Capture the cell that displays the provided text and extract its (X, Y) central coordinate. 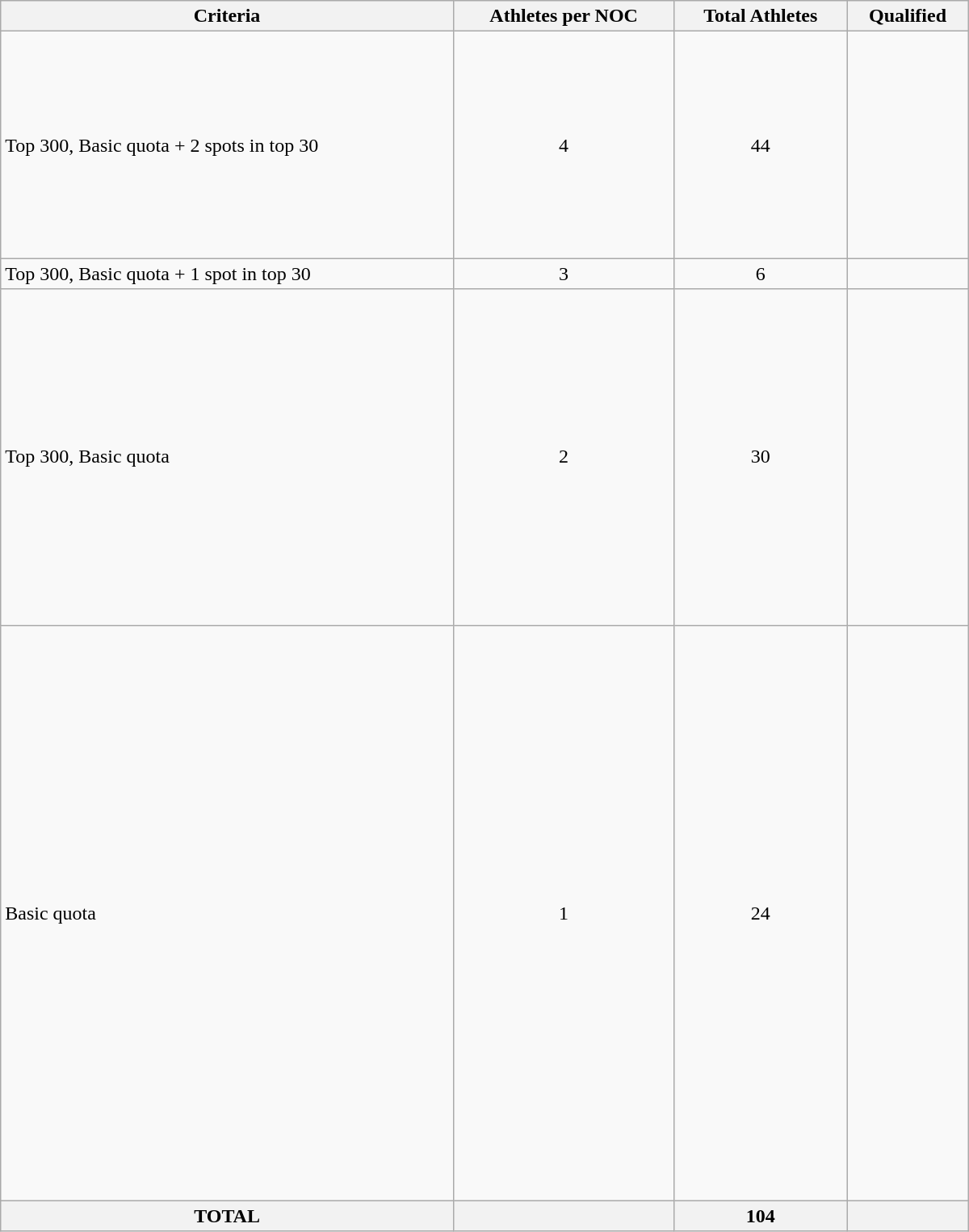
3 (564, 274)
4 (564, 145)
44 (761, 145)
104 (761, 1216)
Top 300, Basic quota + 1 spot in top 30 (228, 274)
Qualified (908, 16)
Athletes per NOC (564, 16)
Top 300, Basic quota + 2 spots in top 30 (228, 145)
2 (564, 457)
Basic quota (228, 912)
Total Athletes (761, 16)
TOTAL (228, 1216)
Top 300, Basic quota (228, 457)
Criteria (228, 16)
30 (761, 457)
1 (564, 912)
24 (761, 912)
6 (761, 274)
